Return [X, Y] of the center of cell containing provided text 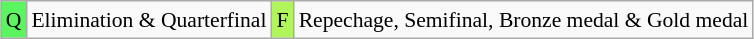
Elimination & Quarterfinal [148, 20]
Q [14, 20]
F [282, 20]
Repechage, Semifinal, Bronze medal & Gold medal [524, 20]
